For the text-containing cell, return its midpoint in (X, Y) coordinate format. 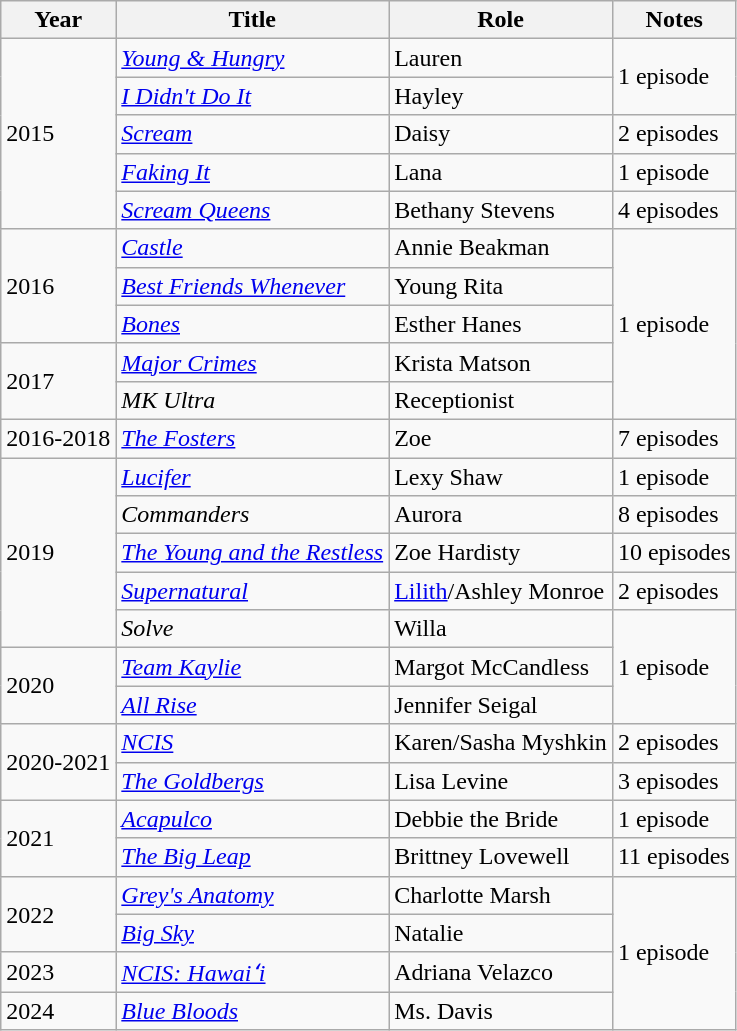
10 episodes (674, 553)
Lucifer (252, 477)
4 episodes (674, 210)
7 episodes (674, 438)
2021 (58, 838)
Brittney Lovewell (501, 857)
Year (58, 20)
2020 (58, 686)
11 episodes (674, 857)
Young & Hungry (252, 58)
Lilith/Ashley Monroe (501, 591)
Esther Hanes (501, 324)
2015 (58, 134)
Scream (252, 134)
Adriana Velazco (501, 972)
Hayley (501, 96)
Receptionist (501, 400)
Team Kaylie (252, 667)
Zoe Hardisty (501, 553)
Young Rita (501, 286)
Commanders (252, 515)
Zoe (501, 438)
Castle (252, 248)
NCIS (252, 743)
The Young and the Restless (252, 553)
The Fosters (252, 438)
Big Sky (252, 933)
Notes (674, 20)
Jennifer Seigal (501, 705)
The Big Leap (252, 857)
Lisa Levine (501, 781)
All Rise (252, 705)
I Didn't Do It (252, 96)
NCIS: Hawaiʻi (252, 972)
2020-2021 (58, 762)
Bethany Stevens (501, 210)
Lauren (501, 58)
2016 (58, 286)
Daisy (501, 134)
Lexy Shaw (501, 477)
Bones (252, 324)
Annie Beakman (501, 248)
The Goldbergs (252, 781)
2024 (58, 1011)
Ms. Davis (501, 1011)
2017 (58, 381)
Title (252, 20)
Best Friends Whenever (252, 286)
Aurora (501, 515)
Acapulco (252, 819)
8 episodes (674, 515)
Faking It (252, 172)
Grey's Anatomy (252, 895)
Major Crimes (252, 362)
Lana (501, 172)
MK Ultra (252, 400)
2019 (58, 553)
Krista Matson (501, 362)
Karen/Sasha Myshkin (501, 743)
Debbie the Bride (501, 819)
2023 (58, 972)
Supernatural (252, 591)
Margot McCandless (501, 667)
Charlotte Marsh (501, 895)
Role (501, 20)
2022 (58, 914)
Willa (501, 629)
Scream Queens (252, 210)
3 episodes (674, 781)
Blue Bloods (252, 1011)
Solve (252, 629)
Natalie (501, 933)
2016-2018 (58, 438)
